For the text-containing cell, return its midpoint in [X, Y] coordinate format. 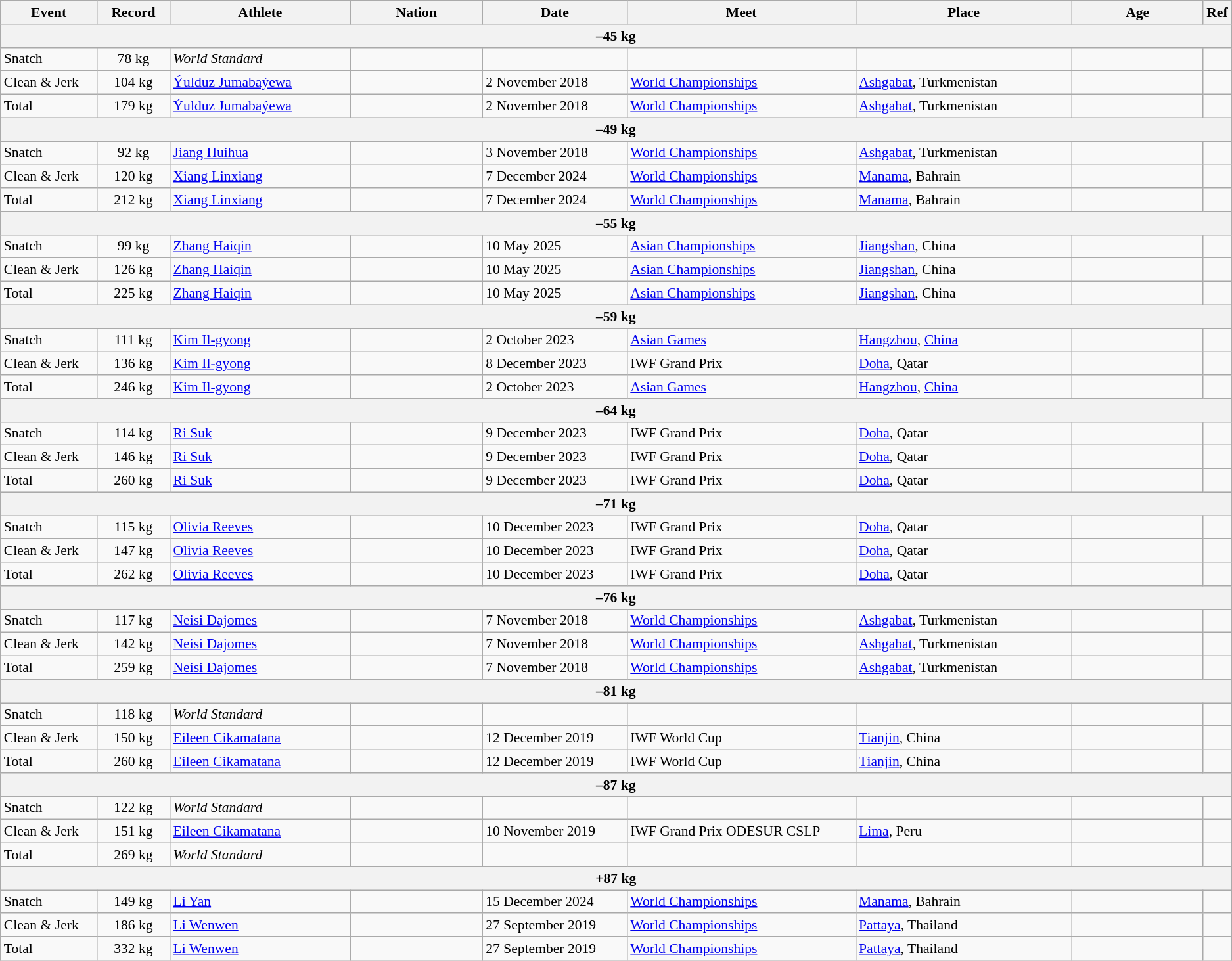
10 November 2019 [555, 832]
151 kg [133, 832]
8 December 2023 [555, 364]
–87 kg [616, 785]
3 November 2018 [555, 153]
262 kg [133, 574]
259 kg [133, 668]
147 kg [133, 551]
179 kg [133, 106]
–64 kg [616, 411]
Event [49, 12]
–76 kg [616, 598]
Meet [741, 12]
Nation [417, 12]
104 kg [133, 83]
Place [963, 12]
Li Yan [260, 902]
–59 kg [616, 317]
225 kg [133, 294]
IWF Grand Prix ODESUR CSLP [741, 832]
Lima, Peru [963, 832]
269 kg [133, 855]
212 kg [133, 200]
–71 kg [616, 504]
150 kg [133, 738]
Ref [1217, 12]
Age [1137, 12]
120 kg [133, 177]
–49 kg [616, 129]
99 kg [133, 246]
186 kg [133, 926]
–81 kg [616, 691]
–45 kg [616, 36]
92 kg [133, 153]
122 kg [133, 808]
114 kg [133, 434]
111 kg [133, 340]
136 kg [133, 364]
+87 kg [616, 878]
Athlete [260, 12]
142 kg [133, 644]
146 kg [133, 457]
117 kg [133, 621]
332 kg [133, 949]
15 December 2024 [555, 902]
78 kg [133, 59]
Jiang Huihua [260, 153]
Record [133, 12]
149 kg [133, 902]
Date [555, 12]
118 kg [133, 715]
246 kg [133, 387]
115 kg [133, 527]
126 kg [133, 270]
–55 kg [616, 223]
